Find where the given text appears and provide that cell's center as (X, Y) coordinate. 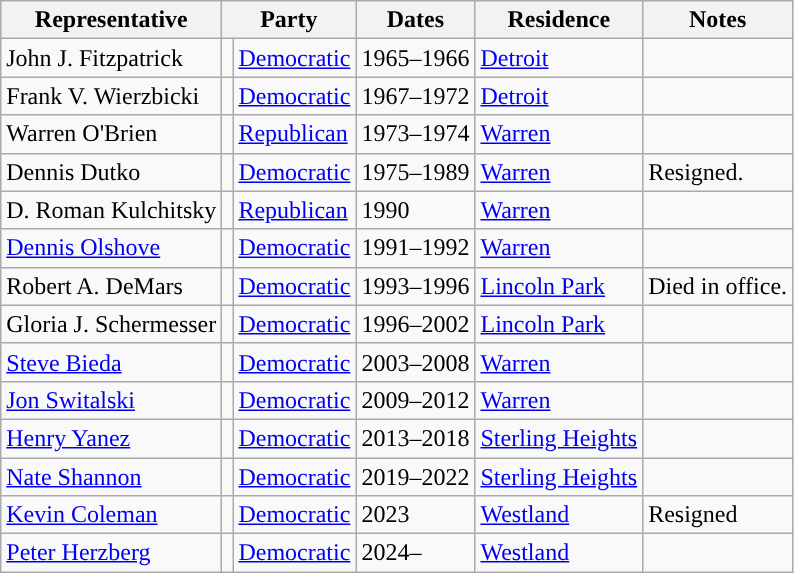
Robert A. DeMars (112, 286)
Henry Yanez (112, 438)
1965–1966 (416, 58)
2023 (416, 515)
Dennis Olshove (112, 248)
2019–2022 (416, 477)
1975–1989 (416, 172)
Jon Switalski (112, 400)
1973–1974 (416, 134)
Peter Herzberg (112, 553)
Warren O'Brien (112, 134)
2024– (416, 553)
Dates (416, 20)
2003–2008 (416, 362)
Nate Shannon (112, 477)
Steve Bieda (112, 362)
Representative (112, 20)
1991–1992 (416, 248)
2009–2012 (416, 400)
Frank V. Wierzbicki (112, 96)
Resigned (718, 515)
D. Roman Kulchitsky (112, 210)
Kevin Coleman (112, 515)
1996–2002 (416, 324)
John J. Fitzpatrick (112, 58)
Party (289, 20)
Gloria J. Schermesser (112, 324)
Resigned. (718, 172)
Residence (559, 20)
2013–2018 (416, 438)
1967–1972 (416, 96)
1990 (416, 210)
Dennis Dutko (112, 172)
Died in office. (718, 286)
1993–1996 (416, 286)
Notes (718, 20)
